Identify which cell holds the provided text, then report its [X, Y] central coordinate. 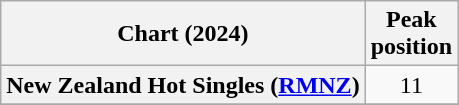
Peakposition [411, 34]
11 [411, 85]
New Zealand Hot Singles (RMNZ) [183, 85]
Chart (2024) [183, 34]
